Return [X, Y] of the center of cell containing provided text 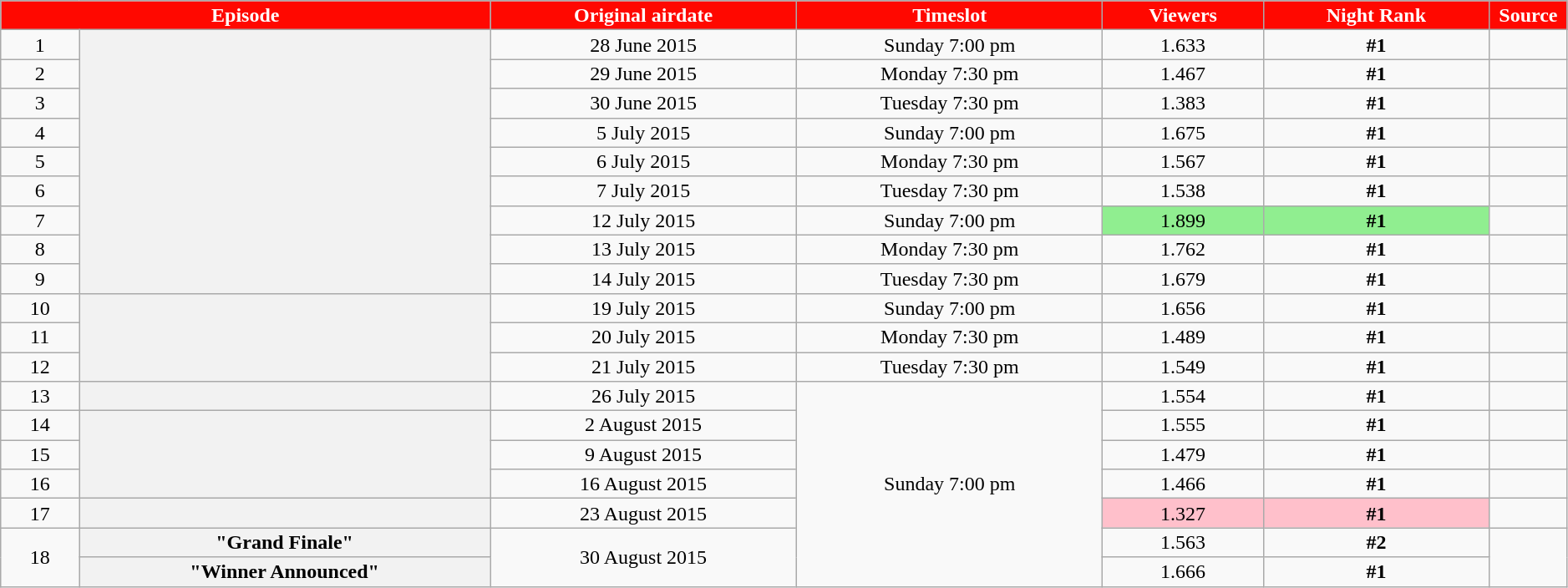
1.466 [1183, 484]
8 [40, 249]
10 [40, 307]
1.479 [1183, 454]
1.666 [1183, 571]
16 [40, 484]
17 [40, 513]
7 July 2015 [643, 190]
12 July 2015 [643, 220]
11 [40, 337]
1.555 [1183, 426]
1.675 [1183, 132]
26 July 2015 [643, 396]
7 [40, 220]
Timeslot [950, 15]
2 [40, 73]
1.489 [1183, 337]
9 [40, 279]
14 [40, 426]
6 July 2015 [643, 162]
1 [40, 45]
1.563 [1183, 543]
"Grand Finale" [285, 543]
16 August 2015 [643, 484]
3 [40, 104]
#2 [1376, 543]
Source [1529, 15]
1.899 [1183, 220]
14 July 2015 [643, 279]
5 [40, 162]
1.327 [1183, 513]
21 July 2015 [643, 367]
28 June 2015 [643, 45]
1.467 [1183, 73]
1.567 [1183, 162]
13 [40, 396]
13 July 2015 [643, 249]
Original airdate [643, 15]
1.762 [1183, 249]
15 [40, 454]
5 July 2015 [643, 132]
30 August 2015 [643, 557]
1.538 [1183, 190]
"Winner Announced" [285, 571]
19 July 2015 [643, 307]
Night Rank [1376, 15]
4 [40, 132]
2 August 2015 [643, 426]
23 August 2015 [643, 513]
29 June 2015 [643, 73]
20 July 2015 [643, 337]
12 [40, 367]
1.679 [1183, 279]
1.549 [1183, 367]
30 June 2015 [643, 104]
1.554 [1183, 396]
18 [40, 557]
Episode [246, 15]
1.383 [1183, 104]
9 August 2015 [643, 454]
1.633 [1183, 45]
Viewers [1183, 15]
1.656 [1183, 307]
6 [40, 190]
